Identify which cell holds the provided text, then report its [x, y] central coordinate. 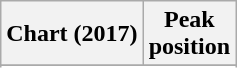
Peak position [189, 34]
Chart (2017) [72, 34]
